Capture the cell that displays the provided text and extract its [x, y] central coordinate. 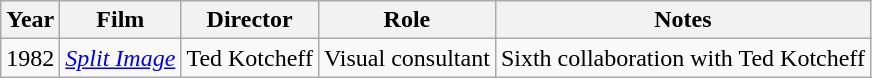
Notes [682, 20]
Director [250, 20]
Split Image [120, 58]
Role [406, 20]
Ted Kotcheff [250, 58]
Film [120, 20]
Year [30, 20]
Visual consultant [406, 58]
Sixth collaboration with Ted Kotcheff [682, 58]
1982 [30, 58]
